Detect which cell encompasses the target text, then output its [X, Y] center coordinate. 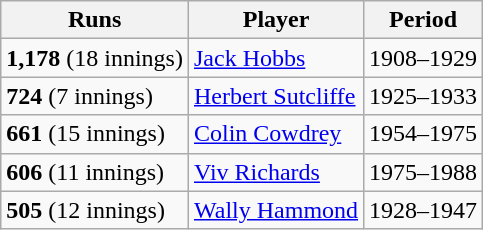
Colin Cowdrey [276, 134]
Player [276, 20]
1925–1933 [424, 96]
1928–1947 [424, 210]
Period [424, 20]
606 (11 innings) [95, 172]
Wally Hammond [276, 210]
661 (15 innings) [95, 134]
505 (12 innings) [95, 210]
Jack Hobbs [276, 58]
1,178 (18 innings) [95, 58]
1908–1929 [424, 58]
Herbert Sutcliffe [276, 96]
Runs [95, 20]
1954–1975 [424, 134]
1975–1988 [424, 172]
Viv Richards [276, 172]
724 (7 innings) [95, 96]
